Determine the [X, Y] coordinate at the center of the cell enclosing the given text.  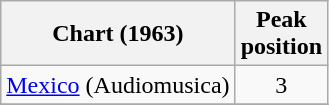
Chart (1963) [118, 34]
3 [281, 85]
Peakposition [281, 34]
Mexico (Audiomusica) [118, 85]
